Return [X, Y] of the center of cell containing provided text 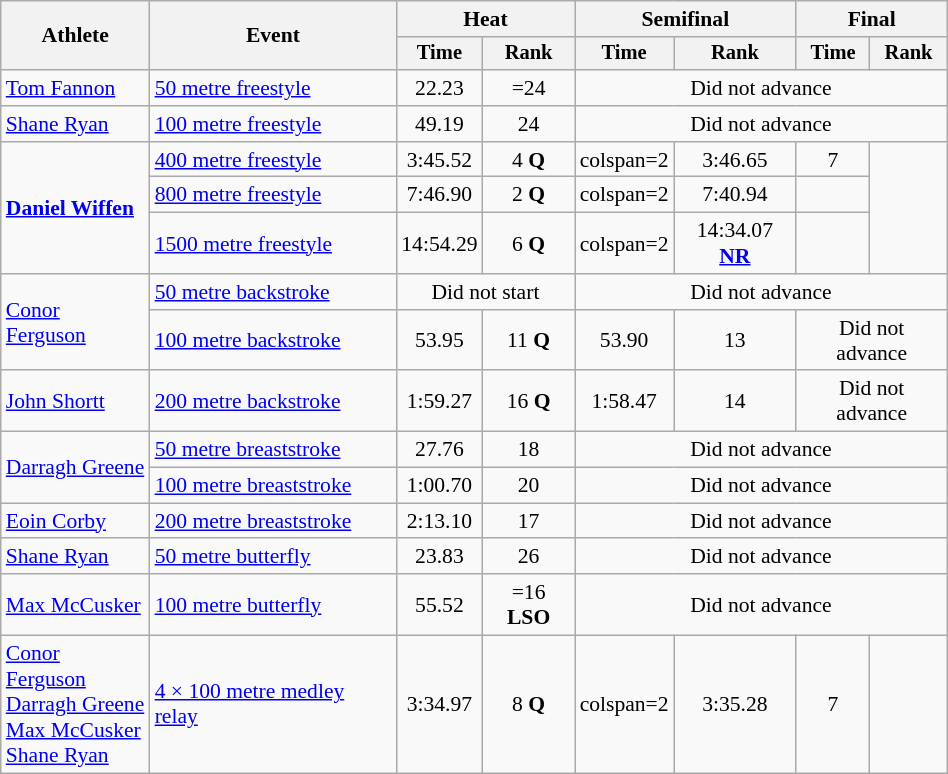
6 Q [529, 244]
2 Q [529, 195]
26 [529, 557]
16 Q [529, 402]
Darragh Greene [76, 468]
1500 metre freestyle [274, 244]
Semifinal [686, 19]
200 metre backstroke [274, 402]
14:34.07 NR [735, 244]
100 metre freestyle [274, 124]
24 [529, 124]
23.83 [439, 557]
Did not start [485, 292]
49.19 [439, 124]
14 [735, 402]
100 metre backstroke [274, 340]
Final [872, 19]
200 metre breaststroke [274, 521]
Event [274, 36]
4 Q [529, 160]
Tom Fannon [76, 88]
50 metre breaststroke [274, 450]
3:35.28 [735, 705]
14:54.29 [439, 244]
3:46.65 [735, 160]
27.76 [439, 450]
Conor Ferguson [76, 322]
17 [529, 521]
800 metre freestyle [274, 195]
400 metre freestyle [274, 160]
18 [529, 450]
20 [529, 486]
8 Q [529, 705]
100 metre butterfly [274, 604]
50 metre backstroke [274, 292]
Heat [485, 19]
55.52 [439, 604]
50 metre freestyle [274, 88]
2:13.10 [439, 521]
4 × 100 metre medley relay [274, 705]
John Shortt [76, 402]
Daniel Wiffen [76, 208]
22.23 [439, 88]
3:34.97 [439, 705]
7:40.94 [735, 195]
11 Q [529, 340]
13 [735, 340]
53.90 [624, 340]
1:58.47 [624, 402]
1:00.70 [439, 486]
1:59.27 [439, 402]
7:46.90 [439, 195]
Max McCusker [76, 604]
53.95 [439, 340]
50 metre butterfly [274, 557]
3:45.52 [439, 160]
100 metre breaststroke [274, 486]
=16 LSO [529, 604]
=24 [529, 88]
Athlete [76, 36]
Conor FergusonDarragh GreeneMax McCuskerShane Ryan [76, 705]
Eoin Corby [76, 521]
